Scan for the cell matching the given text and deliver its [x, y] coordinate at center. 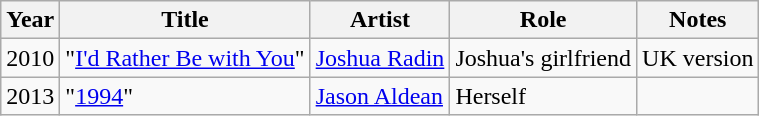
Joshua's girlfriend [544, 58]
Year [30, 20]
Herself [544, 96]
2013 [30, 96]
2010 [30, 58]
UK version [698, 58]
"I'd Rather Be with You" [185, 58]
Jason Aldean [380, 96]
Notes [698, 20]
Artist [380, 20]
Title [185, 20]
Role [544, 20]
"1994" [185, 96]
Joshua Radin [380, 58]
